From the cell containing the given text, extract its center point as (X, Y) coordinate. 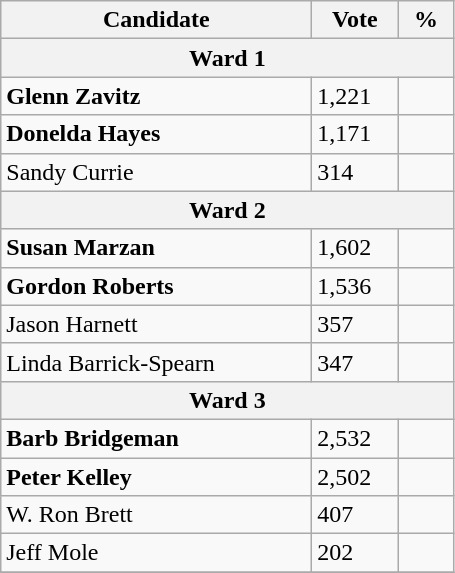
202 (355, 553)
2,502 (355, 477)
1,536 (355, 286)
Glenn Zavitz (156, 96)
Sandy Currie (156, 172)
1,221 (355, 96)
W. Ron Brett (156, 515)
347 (355, 362)
Linda Barrick-Spearn (156, 362)
Susan Marzan (156, 248)
Candidate (156, 20)
1,171 (355, 134)
Barb Bridgeman (156, 438)
Peter Kelley (156, 477)
Donelda Hayes (156, 134)
357 (355, 324)
2,532 (355, 438)
Ward 2 (228, 210)
Jeff Mole (156, 553)
Vote (355, 20)
1,602 (355, 248)
314 (355, 172)
Jason Harnett (156, 324)
Ward 3 (228, 400)
Gordon Roberts (156, 286)
407 (355, 515)
% (426, 20)
Ward 1 (228, 58)
